Search for the cell housing the specified text and yield its (X, Y) center coordinate. 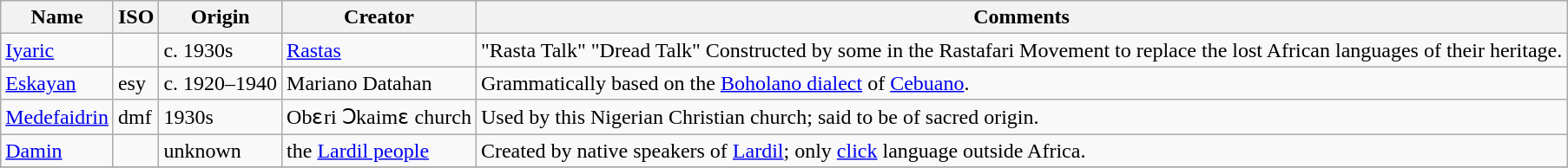
esy (135, 83)
Comments (1021, 17)
Creator (379, 17)
Iyaric (57, 50)
Damin (57, 150)
1930s (221, 117)
c. 1930s (221, 50)
ISO (135, 17)
Mariano Datahan (379, 83)
Eskayan (57, 83)
the Lardil people (379, 150)
Origin (221, 17)
Medefaidrin (57, 117)
unknown (221, 150)
c. 1920–1940 (221, 83)
Obɛri Ɔkaimɛ church (379, 117)
dmf (135, 117)
Used by this Nigerian Christian church; said to be of sacred origin. (1021, 117)
Rastas (379, 50)
"Rasta Talk" "Dread Talk" Constructed by some in the Rastafari Movement to replace the lost African languages of their heritage. (1021, 50)
Grammatically based on the Boholano dialect of Cebuano. (1021, 83)
Created by native speakers of Lardil; only click language outside Africa. (1021, 150)
Name (57, 17)
